Find where the given text appears and provide that cell's center as [x, y] coordinate. 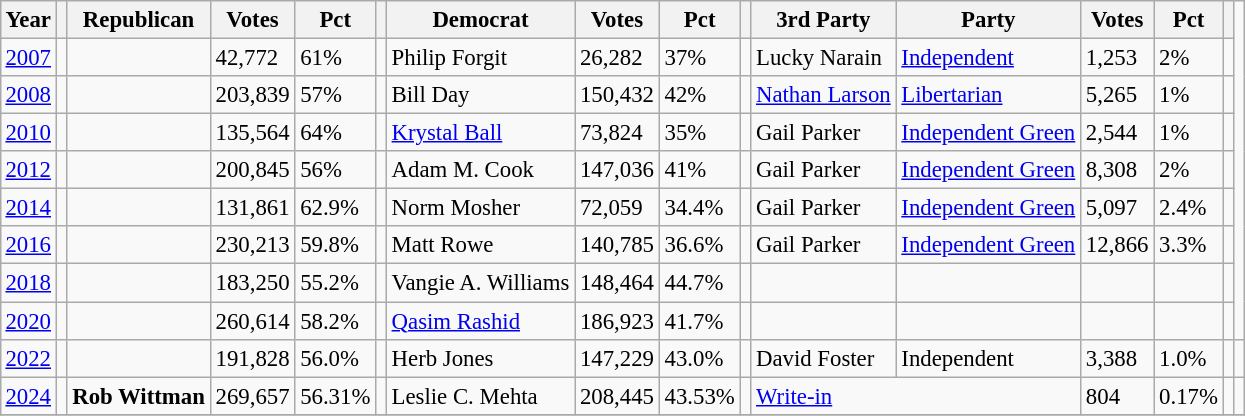
183,250 [252, 283]
Herb Jones [480, 358]
34.4% [700, 208]
73,824 [618, 133]
41.7% [700, 321]
2008 [28, 95]
Leslie C. Mehta [480, 396]
2.4% [1188, 208]
Philip Forgit [480, 57]
55.2% [336, 283]
43.53% [700, 396]
12,866 [1118, 245]
5,265 [1118, 95]
Qasim Rashid [480, 321]
David Foster [824, 358]
58.2% [336, 321]
150,432 [618, 95]
Democrat [480, 20]
56% [336, 170]
3rd Party [824, 20]
147,229 [618, 358]
148,464 [618, 283]
260,614 [252, 321]
56.0% [336, 358]
Nathan Larson [824, 95]
61% [336, 57]
Write-in [916, 396]
57% [336, 95]
Party [988, 20]
1.0% [1188, 358]
269,657 [252, 396]
191,828 [252, 358]
5,097 [1118, 208]
62.9% [336, 208]
2024 [28, 396]
8,308 [1118, 170]
2012 [28, 170]
37% [700, 57]
2018 [28, 283]
Libertarian [988, 95]
1,253 [1118, 57]
64% [336, 133]
0.17% [1188, 396]
36.6% [700, 245]
Krystal Ball [480, 133]
Rob Wittman [138, 396]
Vangie A. Williams [480, 283]
43.0% [700, 358]
42% [700, 95]
186,923 [618, 321]
200,845 [252, 170]
41% [700, 170]
208,445 [618, 396]
2020 [28, 321]
2007 [28, 57]
Adam M. Cook [480, 170]
Lucky Narain [824, 57]
804 [1118, 396]
26,282 [618, 57]
Year [28, 20]
Norm Mosher [480, 208]
Bill Day [480, 95]
2022 [28, 358]
131,861 [252, 208]
35% [700, 133]
147,036 [618, 170]
3,388 [1118, 358]
59.8% [336, 245]
2,544 [1118, 133]
72,059 [618, 208]
230,213 [252, 245]
42,772 [252, 57]
203,839 [252, 95]
135,564 [252, 133]
3.3% [1188, 245]
2014 [28, 208]
2016 [28, 245]
44.7% [700, 283]
Matt Rowe [480, 245]
2010 [28, 133]
Republican [138, 20]
56.31% [336, 396]
140,785 [618, 245]
